For the text-containing cell, return its midpoint in (x, y) coordinate format. 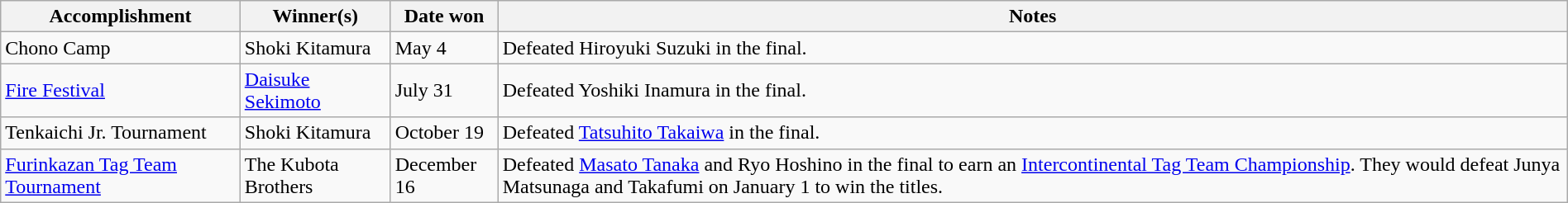
October 19 (444, 133)
May 4 (444, 48)
Accomplishment (121, 17)
Furinkazan Tag Team Tournament (121, 175)
Defeated Hiroyuki Suzuki in the final. (1032, 48)
Date won (444, 17)
Fire Festival (121, 91)
Tenkaichi Jr. Tournament (121, 133)
Daisuke Sekimoto (315, 91)
Chono Camp (121, 48)
Notes (1032, 17)
Defeated Tatsuhito Takaiwa in the final. (1032, 133)
July 31 (444, 91)
The Kubota Brothers (315, 175)
Winner(s) (315, 17)
Defeated Yoshiki Inamura in the final. (1032, 91)
December 16 (444, 175)
